Pinpoint the cell where the given text exists, returning its [X, Y] midpoint coordinate. 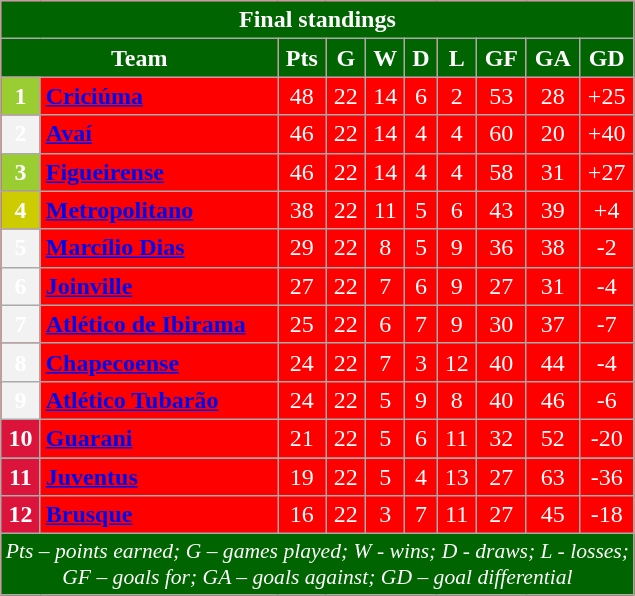
52 [552, 438]
44 [552, 362]
Pts – points earned; G – games played; W - wins; D - draws; L - losses;GF – goals for; GA – goals against; GD – goal differential [318, 564]
Marcílio Dias [158, 248]
60 [501, 134]
Atlético Tubarão [158, 400]
-20 [606, 438]
13 [456, 477]
36 [501, 248]
-7 [606, 324]
Juventus [158, 477]
+40 [606, 134]
D [421, 58]
-18 [606, 515]
10 [20, 438]
Metropolitano [158, 210]
45 [552, 515]
Chapecoense [158, 362]
+25 [606, 96]
32 [501, 438]
-6 [606, 400]
43 [501, 210]
19 [302, 477]
-2 [606, 248]
28 [552, 96]
Criciúma [158, 96]
25 [302, 324]
53 [501, 96]
L [456, 58]
21 [302, 438]
Guarani [158, 438]
GA [552, 58]
37 [552, 324]
Avaí [158, 134]
Team [140, 58]
63 [552, 477]
20 [552, 134]
GD [606, 58]
Final standings [318, 20]
39 [552, 210]
Figueirense [158, 172]
G [346, 58]
Pts [302, 58]
29 [302, 248]
-36 [606, 477]
Atlético de Ibirama [158, 324]
+4 [606, 210]
Joinville [158, 286]
16 [302, 515]
30 [501, 324]
1 [20, 96]
48 [302, 96]
58 [501, 172]
Brusque [158, 515]
+27 [606, 172]
W [386, 58]
GF [501, 58]
